Extract the (X, Y) coordinate from the center of the cell holding the provided text.  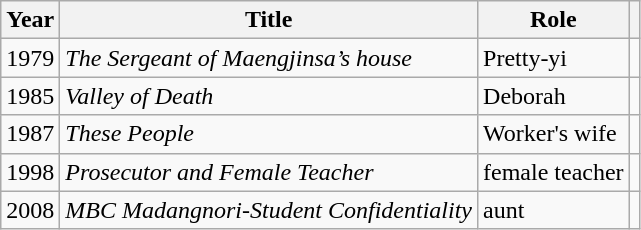
Worker's wife (554, 134)
1998 (30, 172)
Year (30, 20)
female teacher (554, 172)
1987 (30, 134)
1985 (30, 96)
MBC Madangnori-Student Confidentiality (269, 210)
These People (269, 134)
Title (269, 20)
Valley of Death (269, 96)
aunt (554, 210)
1979 (30, 58)
Deborah (554, 96)
2008 (30, 210)
Prosecutor and Female Teacher (269, 172)
Pretty-yi (554, 58)
Role (554, 20)
The Sergeant of Maengjinsa’s house (269, 58)
